Provide the [X, Y] coordinate of the cell's center where the given text is located.  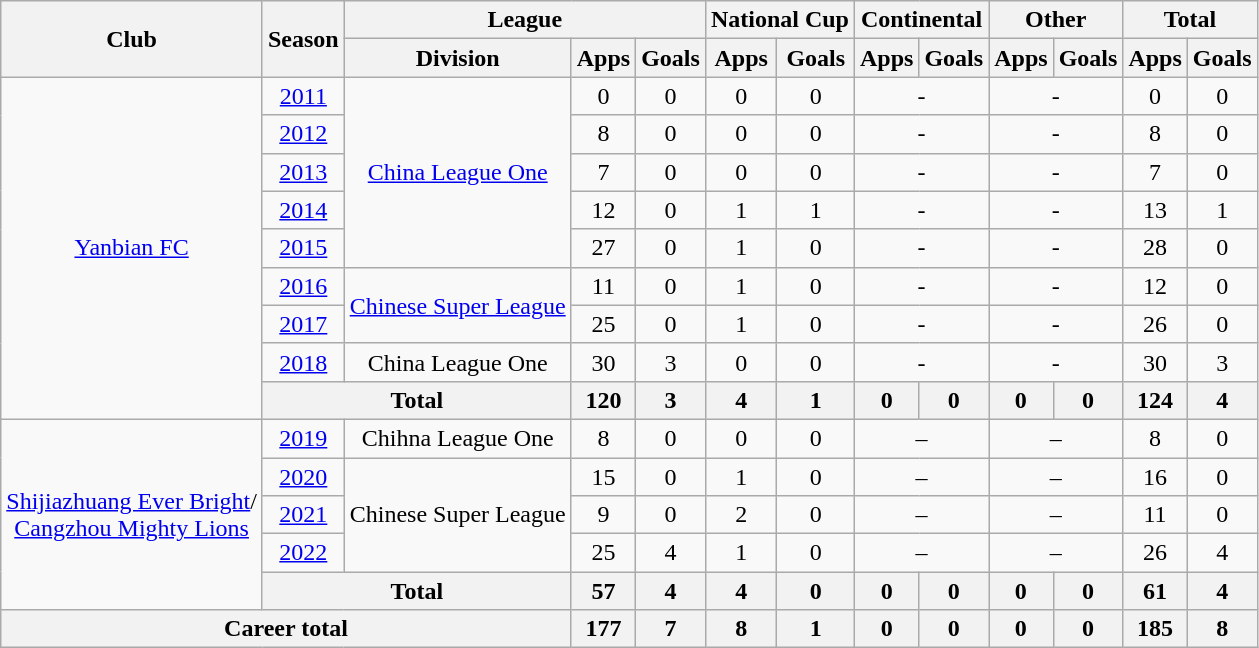
2019 [303, 438]
57 [603, 591]
Yanbian FC [132, 248]
16 [1155, 477]
2 [741, 515]
2015 [303, 248]
2014 [303, 210]
Other [1056, 20]
15 [603, 477]
2018 [303, 362]
2013 [303, 172]
2020 [303, 477]
13 [1155, 210]
Club [132, 39]
177 [603, 629]
2017 [303, 324]
Continental [921, 20]
124 [1155, 400]
2016 [303, 286]
League [524, 20]
2012 [303, 134]
2011 [303, 96]
Division [458, 58]
61 [1155, 591]
National Cup [780, 20]
28 [1155, 248]
2022 [303, 553]
Shijiazhuang Ever Bright/Cangzhou Mighty Lions [132, 514]
Career total [286, 629]
27 [603, 248]
120 [603, 400]
Chihna League One [458, 438]
2021 [303, 515]
Season [303, 39]
9 [603, 515]
185 [1155, 629]
